Pinpoint the cell where the given text exists, returning its (X, Y) midpoint coordinate. 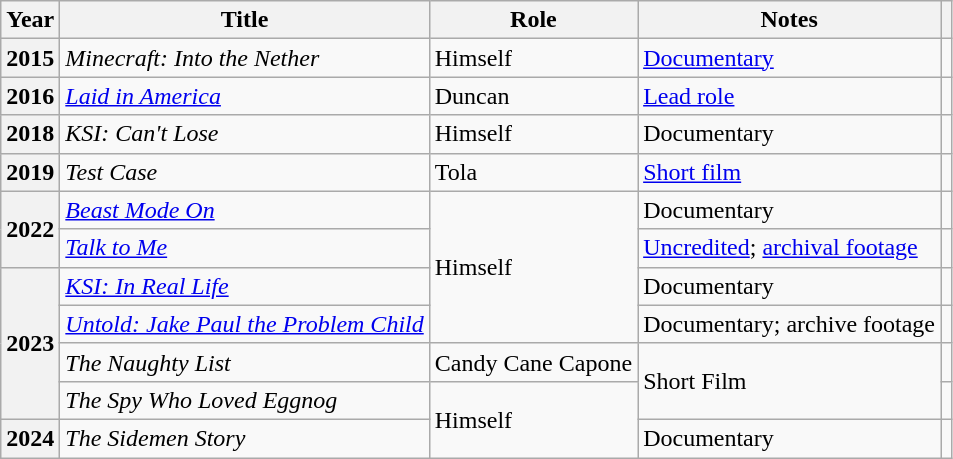
2024 (30, 438)
2023 (30, 343)
Documentary; archive footage (790, 324)
Untold: Jake Paul the Problem Child (244, 324)
Lead role (790, 96)
The Naughty List (244, 362)
Title (244, 20)
Minecraft: Into the Nether (244, 58)
2018 (30, 134)
Short Film (790, 381)
Candy Cane Capone (533, 362)
KSI: Can't Lose (244, 134)
2015 (30, 58)
The Sidemen Story (244, 438)
Short film (790, 172)
2019 (30, 172)
Laid in America (244, 96)
Uncredited; archival footage (790, 248)
Tola (533, 172)
Notes (790, 20)
Test Case (244, 172)
Duncan (533, 96)
KSI: In Real Life (244, 286)
2022 (30, 229)
Year (30, 20)
Talk to Me (244, 248)
2016 (30, 96)
Beast Mode On (244, 210)
The Spy Who Loved Eggnog (244, 400)
Role (533, 20)
